Find where the given text appears and provide that cell's center as (x, y) coordinate. 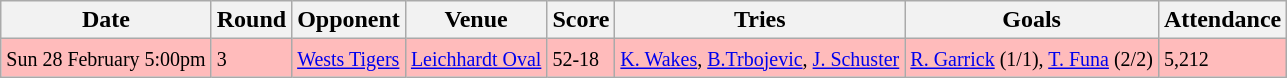
3 (251, 58)
Wests Tigers (349, 58)
Date (106, 20)
5,212 (1222, 58)
Round (251, 20)
Venue (476, 20)
Leichhardt Oval (476, 58)
52-18 (581, 58)
Sun 28 February 5:00pm (106, 58)
Tries (760, 20)
Goals (1032, 20)
Opponent (349, 20)
K. Wakes, B.Trbojevic, J. Schuster (760, 58)
R. Garrick (1/1), T. Funa (2/2) (1032, 58)
Attendance (1222, 20)
Score (581, 20)
